Return the [x, y] coordinate for the center point of the cell that contains the specified text.  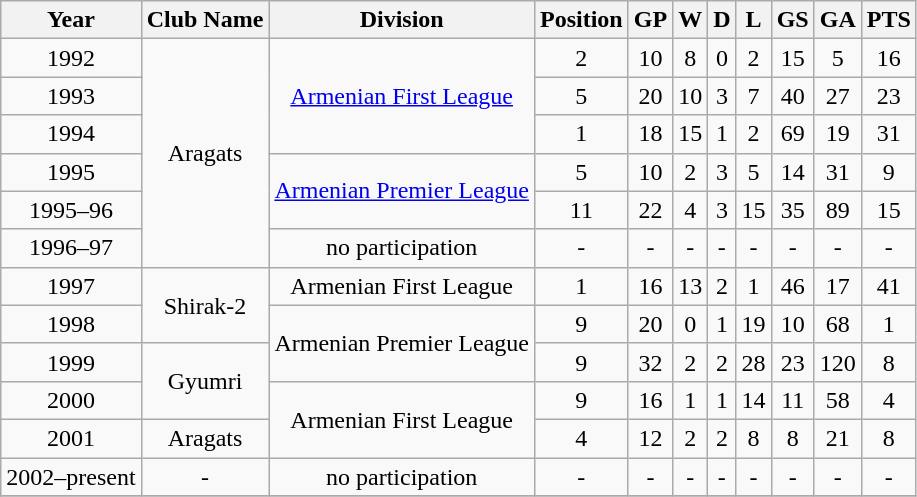
1993 [71, 96]
69 [792, 134]
7 [754, 96]
2002–present [71, 477]
1998 [71, 324]
Year [71, 20]
PTS [888, 20]
12 [650, 438]
46 [792, 286]
68 [838, 324]
1997 [71, 286]
18 [650, 134]
GP [650, 20]
2000 [71, 400]
GA [838, 20]
58 [838, 400]
41 [888, 286]
1992 [71, 58]
1995 [71, 172]
Shirak-2 [205, 305]
22 [650, 210]
28 [754, 362]
Division [402, 20]
W [690, 20]
89 [838, 210]
27 [838, 96]
32 [650, 362]
L [754, 20]
Gyumri [205, 381]
1999 [71, 362]
13 [690, 286]
Club Name [205, 20]
GS [792, 20]
D [722, 20]
120 [838, 362]
35 [792, 210]
1996–97 [71, 248]
2001 [71, 438]
1994 [71, 134]
40 [792, 96]
1995–96 [71, 210]
21 [838, 438]
Position [581, 20]
17 [838, 286]
